Provide the [x, y] coordinate of the cell's center where the given text is located.  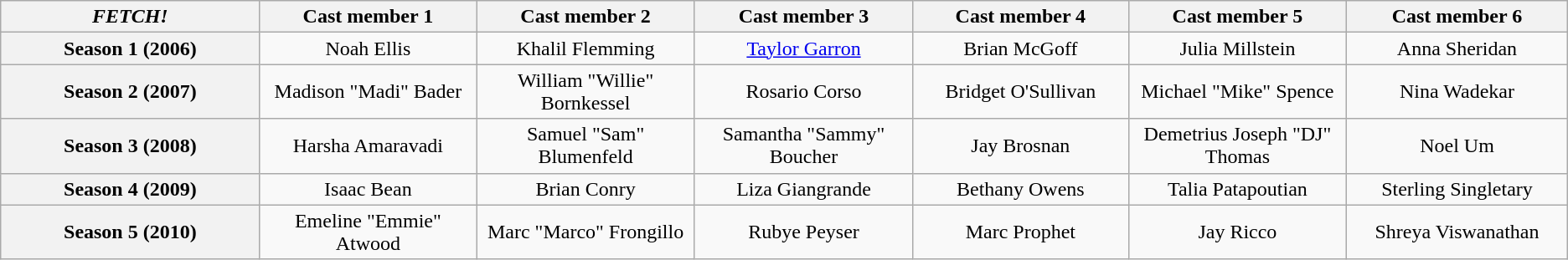
Cast member 3 [803, 17]
Noel Um [1457, 145]
Isaac Bean [369, 189]
Anna Sheridan [1457, 48]
Harsha Amaravadi [369, 145]
Season 1 (2006) [131, 48]
Emeline "Emmie" Atwood [369, 232]
Season 4 (2009) [131, 189]
Rosario Corso [803, 92]
Brian Conry [586, 189]
Bridget O'Sullivan [1020, 92]
Julia Millstein [1238, 48]
Sterling Singletary [1457, 189]
Cast member 2 [586, 17]
Rubye Peyser [803, 232]
Marc Prophet [1020, 232]
Season 2 (2007) [131, 92]
Brian McGoff [1020, 48]
Cast member 6 [1457, 17]
Talia Patapoutian [1238, 189]
Noah Ellis [369, 48]
Khalil Flemming [586, 48]
Madison "Madi" Bader [369, 92]
Liza Giangrande [803, 189]
Jay Ricco [1238, 232]
Taylor Garron [803, 48]
William "Willie" Bornkessel [586, 92]
Jay Brosnan [1020, 145]
Cast member 5 [1238, 17]
Nina Wadekar [1457, 92]
Cast member 4 [1020, 17]
Samuel "Sam" Blumenfeld [586, 145]
Bethany Owens [1020, 189]
Cast member 1 [369, 17]
Samantha "Sammy" Boucher [803, 145]
FETCH! [131, 17]
Season 5 (2010) [131, 232]
Season 3 (2008) [131, 145]
Shreya Viswanathan [1457, 232]
Demetrius Joseph "DJ" Thomas [1238, 145]
Marc "Marco" Frongillo [586, 232]
Michael "Mike" Spence [1238, 92]
